From the cell containing the given text, extract its center point as [x, y] coordinate. 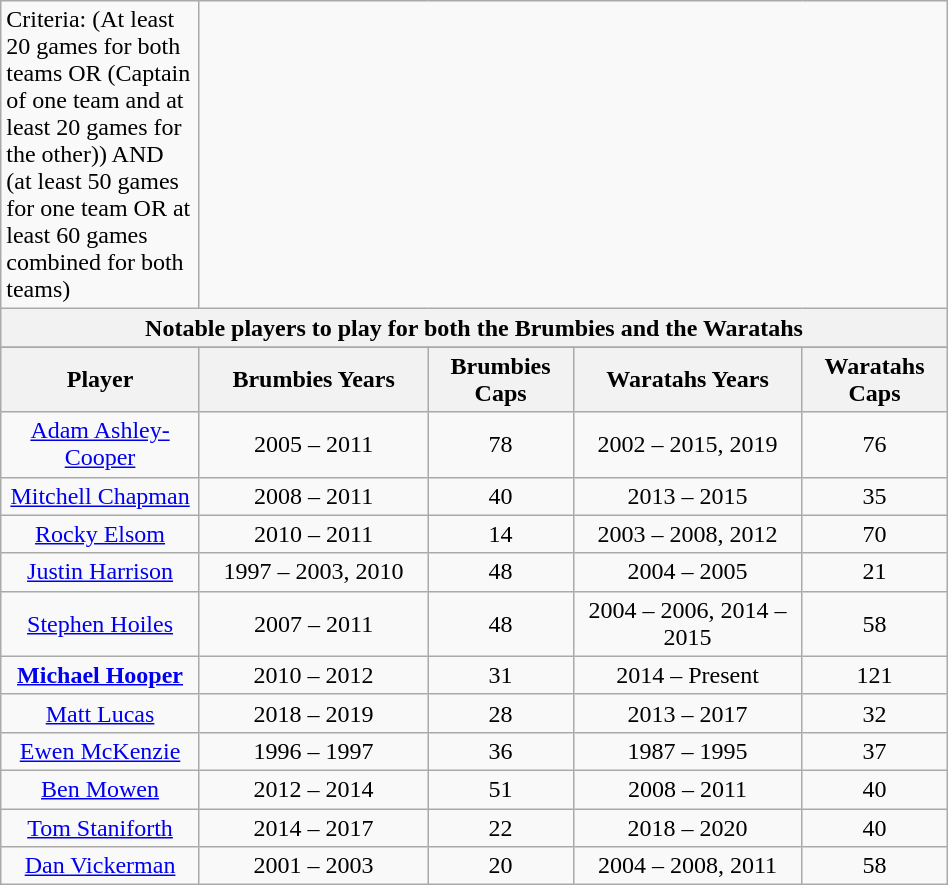
2004 – 2008, 2011 [688, 866]
35 [874, 496]
2004 – 2005 [688, 572]
2018 – 2019 [314, 713]
2014 – Present [688, 675]
2007 – 2011 [314, 624]
2013 – 2015 [688, 496]
121 [874, 675]
2004 – 2006, 2014 – 2015 [688, 624]
1987 – 1995 [688, 751]
28 [500, 713]
2001 – 2003 [314, 866]
Waratahs Caps [874, 380]
37 [874, 751]
2018 – 2020 [688, 827]
76 [874, 444]
2012 – 2014 [314, 789]
2010 – 2012 [314, 675]
Brumbies Years [314, 380]
Ben Mowen [100, 789]
Player [100, 380]
1996 – 1997 [314, 751]
Notable players to play for both the Brumbies and the Waratahs [474, 328]
2014 – 2017 [314, 827]
Rocky Elsom [100, 534]
Matt Lucas [100, 713]
2013 – 2017 [688, 713]
Dan Vickerman [100, 866]
70 [874, 534]
2002 – 2015, 2019 [688, 444]
32 [874, 713]
Waratahs Years [688, 380]
1997 – 2003, 2010 [314, 572]
14 [500, 534]
21 [874, 572]
Brumbies Caps [500, 380]
51 [500, 789]
Tom Staniforth [100, 827]
2003 – 2008, 2012 [688, 534]
22 [500, 827]
2010 – 2011 [314, 534]
2005 – 2011 [314, 444]
Justin Harrison [100, 572]
78 [500, 444]
Michael Hooper [100, 675]
Stephen Hoiles [100, 624]
31 [500, 675]
20 [500, 866]
Mitchell Chapman [100, 496]
Ewen McKenzie [100, 751]
36 [500, 751]
Adam Ashley-Cooper [100, 444]
